Locate the cell with the specified text and output its [X, Y] center coordinate. 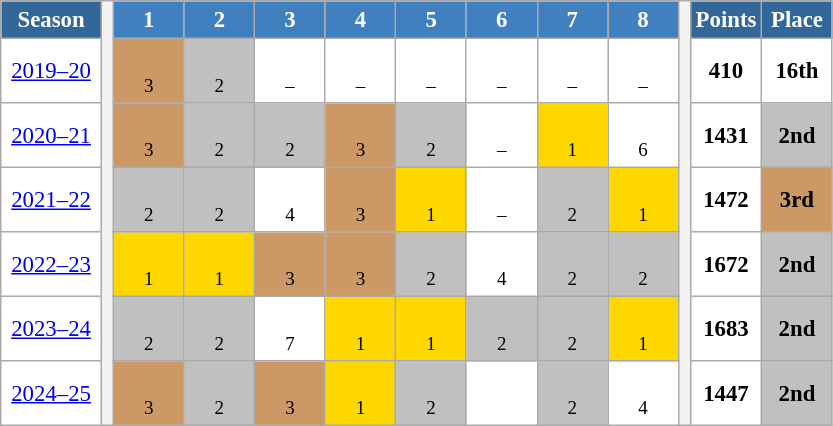
1683 [726, 330]
Points [726, 20]
410 [726, 72]
8 [644, 20]
2019–20 [52, 72]
5 [432, 20]
2023–24 [52, 330]
Season [52, 20]
1472 [726, 200]
2021–22 [52, 200]
16th [798, 72]
1672 [726, 264]
Place [798, 20]
3rd [798, 200]
2020–21 [52, 136]
2022–23 [52, 264]
1431 [726, 136]
